Return [x, y] of the center of cell containing provided text 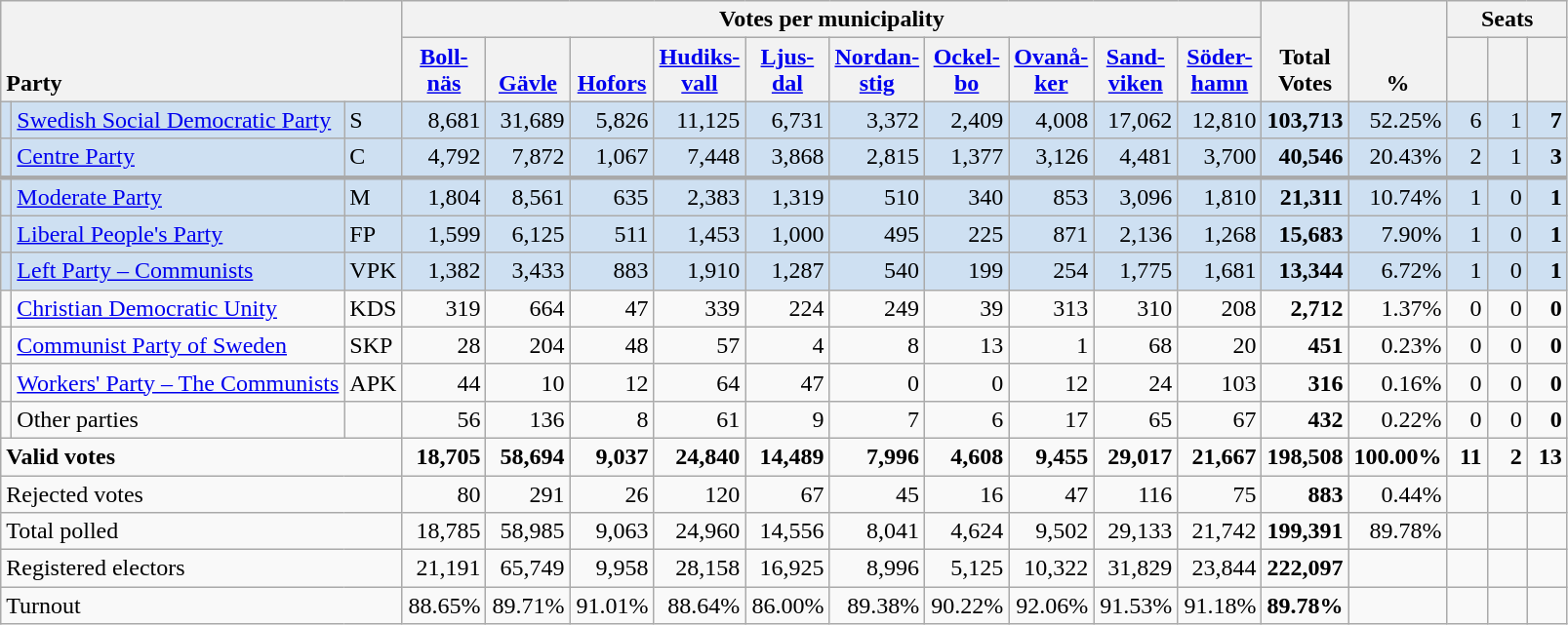
% [1397, 51]
10 [528, 382]
M [373, 197]
Ljus- dal [787, 70]
16,925 [787, 568]
91.01% [612, 605]
Hudiks- vall [700, 70]
12,810 [1220, 120]
198,508 [1306, 456]
3,096 [1136, 197]
VPK [373, 271]
20.43% [1397, 158]
664 [528, 308]
451 [1306, 345]
80 [444, 494]
0.23% [1397, 345]
20 [1220, 345]
Sand- viken [1136, 70]
Total Votes [1306, 51]
13,344 [1306, 271]
88.65% [444, 605]
40,546 [1306, 158]
17 [1052, 419]
48 [612, 345]
18,785 [444, 531]
1,268 [1220, 234]
9,958 [612, 568]
1,319 [787, 197]
Ovanå- ker [1052, 70]
Workers' Party – The Communists [178, 382]
Christian Democratic Unity [178, 308]
310 [1136, 308]
3,433 [528, 271]
9 [787, 419]
316 [1306, 382]
Hofors [612, 70]
24,840 [700, 456]
Left Party – Communists [178, 271]
11,125 [700, 120]
39 [967, 308]
120 [700, 494]
116 [1136, 494]
14,556 [787, 531]
58,694 [528, 456]
APK [373, 382]
495 [877, 234]
100.00% [1397, 456]
16 [967, 494]
Turnout [201, 605]
3,700 [1220, 158]
2,136 [1136, 234]
4,481 [1136, 158]
31,829 [1136, 568]
2,383 [700, 197]
29,133 [1136, 531]
254 [1052, 271]
9,063 [612, 531]
1,910 [700, 271]
Valid votes [201, 456]
S [373, 120]
64 [700, 382]
291 [528, 494]
1,804 [444, 197]
1,453 [700, 234]
Gävle [528, 70]
313 [1052, 308]
7,872 [528, 158]
3,372 [877, 120]
1,067 [612, 158]
136 [528, 419]
7,448 [700, 158]
44 [444, 382]
61 [700, 419]
26 [612, 494]
9,455 [1052, 456]
340 [967, 197]
5,826 [612, 120]
65 [1136, 419]
Centre Party [178, 158]
Ockel- bo [967, 70]
1.37% [1397, 308]
Communist Party of Sweden [178, 345]
21,667 [1220, 456]
319 [444, 308]
Seats [1507, 20]
89.38% [877, 605]
Party [201, 51]
21,742 [1220, 531]
Rejected votes [201, 494]
23,844 [1220, 568]
249 [877, 308]
199,391 [1306, 531]
Liberal People's Party [178, 234]
10.74% [1397, 197]
224 [787, 308]
4 [787, 345]
90.22% [967, 605]
91.18% [1220, 605]
2,409 [967, 120]
15,683 [1306, 234]
65,749 [528, 568]
24,960 [700, 531]
21,311 [1306, 197]
18,705 [444, 456]
58,985 [528, 531]
103,713 [1306, 120]
7,996 [877, 456]
204 [528, 345]
86.00% [787, 605]
0.16% [1397, 382]
91.53% [1136, 605]
5,125 [967, 568]
68 [1136, 345]
1,377 [967, 158]
Söder- hamn [1220, 70]
31,689 [528, 120]
75 [1220, 494]
1,810 [1220, 197]
4,792 [444, 158]
29,017 [1136, 456]
4,624 [967, 531]
871 [1052, 234]
1,000 [787, 234]
Other parties [178, 419]
10,322 [1052, 568]
0.22% [1397, 419]
28 [444, 345]
28,158 [700, 568]
8,561 [528, 197]
7.90% [1397, 234]
510 [877, 197]
Registered electors [201, 568]
3 [1548, 158]
Boll- näs [444, 70]
45 [877, 494]
6,731 [787, 120]
8,996 [877, 568]
1,775 [1136, 271]
92.06% [1052, 605]
199 [967, 271]
635 [612, 197]
14,489 [787, 456]
4,008 [1052, 120]
KDS [373, 308]
Votes per municipality [831, 20]
9,037 [612, 456]
89.71% [528, 605]
6.72% [1397, 271]
56 [444, 419]
8,681 [444, 120]
11 [1467, 456]
57 [700, 345]
853 [1052, 197]
1,599 [444, 234]
C [373, 158]
6,125 [528, 234]
540 [877, 271]
103 [1220, 382]
FP [373, 234]
Swedish Social Democratic Party [178, 120]
8,041 [877, 531]
17,062 [1136, 120]
24 [1136, 382]
52.25% [1397, 120]
3,868 [787, 158]
Moderate Party [178, 197]
2,815 [877, 158]
0.44% [1397, 494]
3,126 [1052, 158]
Total polled [201, 531]
2,712 [1306, 308]
225 [967, 234]
21,191 [444, 568]
1,382 [444, 271]
432 [1306, 419]
1,287 [787, 271]
511 [612, 234]
Nordan- stig [877, 70]
4,608 [967, 456]
1,681 [1220, 271]
88.64% [700, 605]
208 [1220, 308]
9,502 [1052, 531]
222,097 [1306, 568]
339 [700, 308]
SKP [373, 345]
